Determine the [X, Y] coordinate at the center of the cell enclosing the given text.  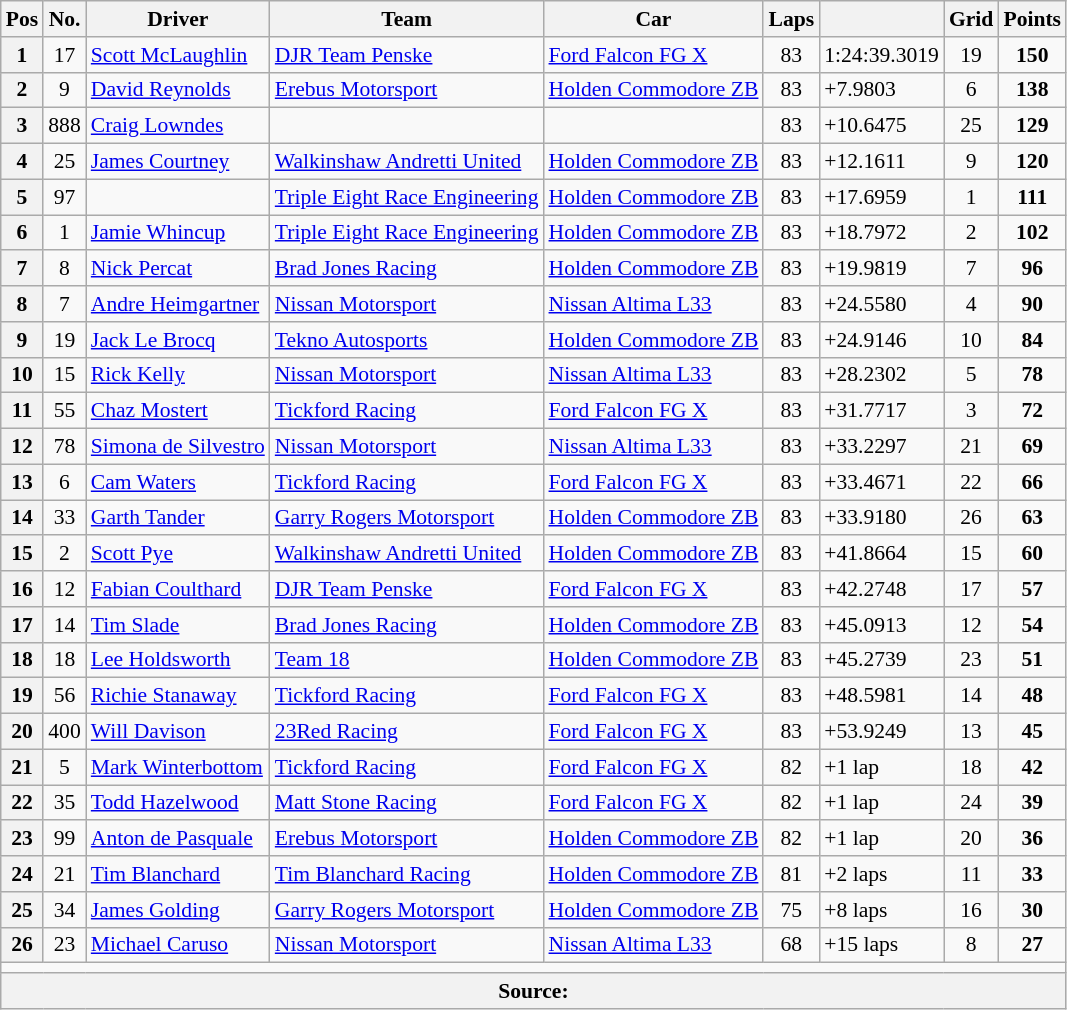
Craig Lowndes [178, 126]
Tekno Autosports [407, 340]
David Reynolds [178, 90]
No. [64, 19]
96 [1032, 269]
51 [1032, 660]
1:24:39.3019 [882, 55]
+28.2302 [882, 375]
120 [1032, 162]
111 [1032, 197]
+18.7972 [882, 233]
Driver [178, 19]
Car [653, 19]
+41.8664 [882, 554]
56 [64, 696]
Laps [791, 19]
Anton de Pasquale [178, 839]
30 [1032, 910]
Fabian Coulthard [178, 589]
68 [791, 945]
+24.9146 [882, 340]
48 [1032, 696]
36 [1032, 839]
81 [791, 874]
Simona de Silvestro [178, 447]
54 [1032, 625]
+17.6959 [882, 197]
+12.1611 [882, 162]
45 [1032, 732]
+33.9180 [882, 518]
Tim Slade [178, 625]
+7.9803 [882, 90]
27 [1032, 945]
Team [407, 19]
+42.2748 [882, 589]
Tim Blanchard [178, 874]
Jack Le Brocq [178, 340]
Points [1032, 19]
102 [1032, 233]
84 [1032, 340]
57 [1032, 589]
34 [64, 910]
42 [1032, 767]
Todd Hazelwood [178, 803]
Michael Caruso [178, 945]
+33.2297 [882, 447]
Rick Kelly [178, 375]
Mark Winterbottom [178, 767]
63 [1032, 518]
Garth Tander [178, 518]
+8 laps [882, 910]
Pos [22, 19]
69 [1032, 447]
+2 laps [882, 874]
99 [64, 839]
23Red Racing [407, 732]
+31.7717 [882, 411]
+53.9249 [882, 732]
+19.9819 [882, 269]
Scott Pye [178, 554]
Richie Stanaway [178, 696]
400 [64, 732]
Andre Heimgartner [178, 304]
Team 18 [407, 660]
72 [1032, 411]
Matt Stone Racing [407, 803]
James Golding [178, 910]
90 [1032, 304]
Cam Waters [178, 482]
66 [1032, 482]
Grid [972, 19]
75 [791, 910]
Will Davison [178, 732]
+45.2739 [882, 660]
James Courtney [178, 162]
60 [1032, 554]
888 [64, 126]
150 [1032, 55]
35 [64, 803]
+33.4671 [882, 482]
Nick Percat [178, 269]
129 [1032, 126]
Source: [534, 991]
Chaz Mostert [178, 411]
55 [64, 411]
+24.5580 [882, 304]
+48.5981 [882, 696]
+10.6475 [882, 126]
Tim Blanchard Racing [407, 874]
+15 laps [882, 945]
Jamie Whincup [178, 233]
+45.0913 [882, 625]
Scott McLaughlin [178, 55]
97 [64, 197]
Lee Holdsworth [178, 660]
138 [1032, 90]
39 [1032, 803]
